For the text-containing cell, return its midpoint in [X, Y] coordinate format. 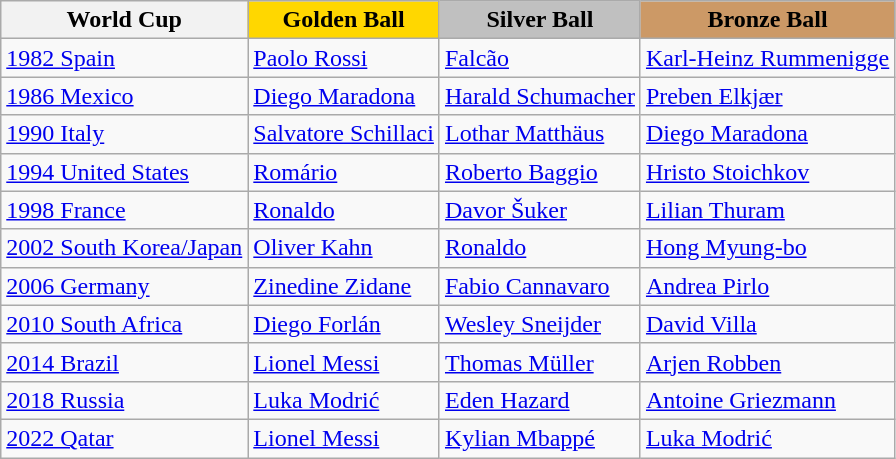
Silver Ball [540, 20]
Oliver Kahn [344, 248]
1990 Italy [124, 134]
Harald Schumacher [540, 96]
Diego Forlán [344, 324]
Falcão [540, 58]
1998 France [124, 210]
Davor Šuker [540, 210]
Salvatore Schillaci [344, 134]
World Cup [124, 20]
Zinedine Zidane [344, 286]
2010 South Africa [124, 324]
2014 Brazil [124, 362]
David Villa [767, 324]
Preben Elkjær [767, 96]
Fabio Cannavaro [540, 286]
Lilian Thuram [767, 210]
Bronze Ball [767, 20]
Golden Ball [344, 20]
1994 United States [124, 172]
Karl-Heinz Rummenigge [767, 58]
Wesley Sneijder [540, 324]
2018 Russia [124, 400]
Romário [344, 172]
Roberto Baggio [540, 172]
Hong Myung-bo [767, 248]
Paolo Rossi [344, 58]
2006 Germany [124, 286]
Lothar Matthäus [540, 134]
Antoine Griezmann [767, 400]
1986 Mexico [124, 96]
Eden Hazard [540, 400]
Arjen Robben [767, 362]
1982 Spain [124, 58]
Hristo Stoichkov [767, 172]
Andrea Pirlo [767, 286]
Thomas Müller [540, 362]
2022 Qatar [124, 438]
Kylian Mbappé [540, 438]
2002 South Korea/Japan [124, 248]
